Output the (x, y) coordinate of the center of the cell containing the given text.  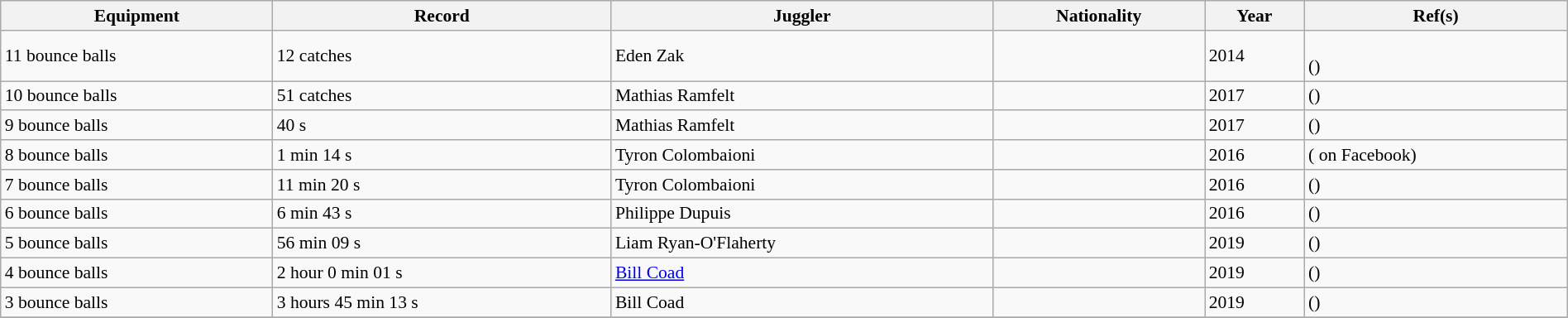
10 bounce balls (137, 96)
6 bounce balls (137, 214)
4 bounce balls (137, 273)
Juggler (802, 16)
51 catches (442, 96)
11 bounce balls (137, 56)
3 bounce balls (137, 302)
3 hours 45 min 13 s (442, 302)
Liam Ryan-O'Flaherty (802, 243)
Equipment (137, 16)
5 bounce balls (137, 243)
8 bounce balls (137, 155)
1 min 14 s (442, 155)
6 min 43 s (442, 214)
( on Facebook) (1436, 155)
Eden Zak (802, 56)
11 min 20 s (442, 185)
56 min 09 s (442, 243)
12 catches (442, 56)
2 hour 0 min 01 s (442, 273)
Year (1255, 16)
Nationality (1099, 16)
Ref(s) (1436, 16)
7 bounce balls (137, 185)
9 bounce balls (137, 126)
2014 (1255, 56)
Record (442, 16)
40 s (442, 126)
Philippe Dupuis (802, 214)
